Pinpoint the cell where the given text exists, returning its [X, Y] midpoint coordinate. 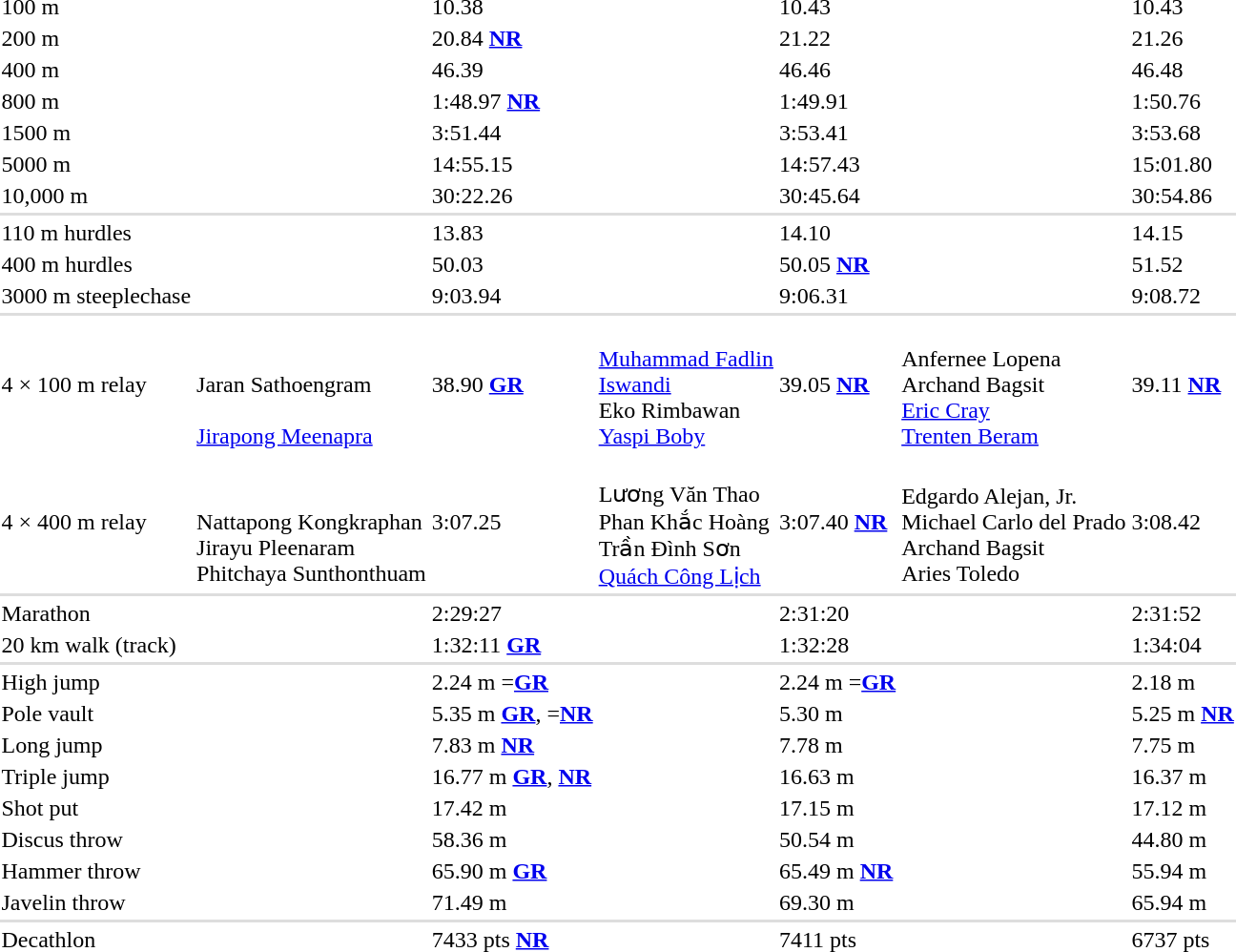
38.90 GR [512, 384]
1500 m [96, 133]
30:45.64 [837, 196]
14:57.43 [837, 164]
17.15 m [837, 808]
51.52 [1183, 264]
1:34:04 [1183, 645]
50.54 m [837, 839]
3:08.42 [1183, 522]
39.05 NR [837, 384]
21.26 [1183, 38]
71.49 m [512, 902]
15:01.80 [1183, 164]
65.49 m NR [837, 871]
50.05 NR [837, 264]
3:51.44 [512, 133]
1:32:28 [837, 645]
Muhammad FadlinIswandiEko RimbawanYaspi Boby [686, 384]
17.42 m [512, 808]
1:50.76 [1183, 101]
20 km walk (track) [96, 645]
Shot put [96, 808]
200 m [96, 38]
Anfernee LopenaArchand BagsitEric CrayTrenten Beram [1014, 384]
44.80 m [1183, 839]
Nattapong KongkraphanJirayu PleenaramPhitchaya Sunthonthuam [312, 522]
Long jump [96, 745]
46.46 [837, 70]
2:29:27 [512, 613]
14:55.15 [512, 164]
400 m [96, 70]
21.22 [837, 38]
3:53.68 [1183, 133]
5000 m [96, 164]
800 m [96, 101]
65.94 m [1183, 902]
17.12 m [1183, 808]
7.78 m [837, 745]
14.15 [1183, 233]
4 × 100 m relay [96, 384]
65.90 m GR [512, 871]
39.11 NR [1183, 384]
5.35 m GR, =NR [512, 714]
50.03 [512, 264]
Lương Văn ThaoPhan Khắc HoàngTrần Đình SơnQuách Công Lịch [686, 522]
2:31:20 [837, 613]
Hammer throw [96, 871]
20.84 NR [512, 38]
4 × 400 m relay [96, 522]
3:07.40 NR [837, 522]
High jump [96, 682]
58.36 m [512, 839]
16.37 m [1183, 776]
110 m hurdles [96, 233]
46.39 [512, 70]
Pole vault [96, 714]
13.83 [512, 233]
3:07.25 [512, 522]
Marathon [96, 613]
30:54.86 [1183, 196]
55.94 m [1183, 871]
7.75 m [1183, 745]
1:32:11 GR [512, 645]
5.25 m NR [1183, 714]
10,000 m [96, 196]
30:22.26 [512, 196]
1:49.91 [837, 101]
2:31:52 [1183, 613]
Javelin throw [96, 902]
1:48.97 NR [512, 101]
5.30 m [837, 714]
Triple jump [96, 776]
16.63 m [837, 776]
69.30 m [837, 902]
3:53.41 [837, 133]
16.77 m GR, NR [512, 776]
9:08.72 [1183, 296]
9:03.94 [512, 296]
46.48 [1183, 70]
Discus throw [96, 839]
2.18 m [1183, 682]
14.10 [837, 233]
7.83 m NR [512, 745]
Edgardo Alejan, Jr.Michael Carlo del PradoArchand BagsitAries Toledo [1014, 522]
3000 m steeplechase [96, 296]
9:06.31 [837, 296]
400 m hurdles [96, 264]
Jaran SathoengramJirapong Meenapra [312, 384]
